Provide the [x, y] coordinate of the cell's center where the given text is located.  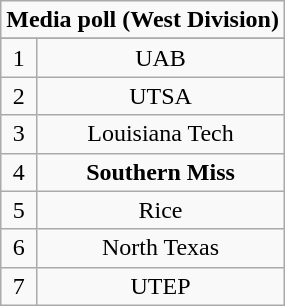
UAB [161, 58]
Louisiana Tech [161, 134]
1 [19, 58]
5 [19, 210]
North Texas [161, 248]
Rice [161, 210]
7 [19, 286]
6 [19, 248]
Media poll (West Division) [143, 20]
UTSA [161, 96]
4 [19, 172]
UTEP [161, 286]
Southern Miss [161, 172]
3 [19, 134]
2 [19, 96]
